Locate the cell with the specified text and output its (X, Y) center coordinate. 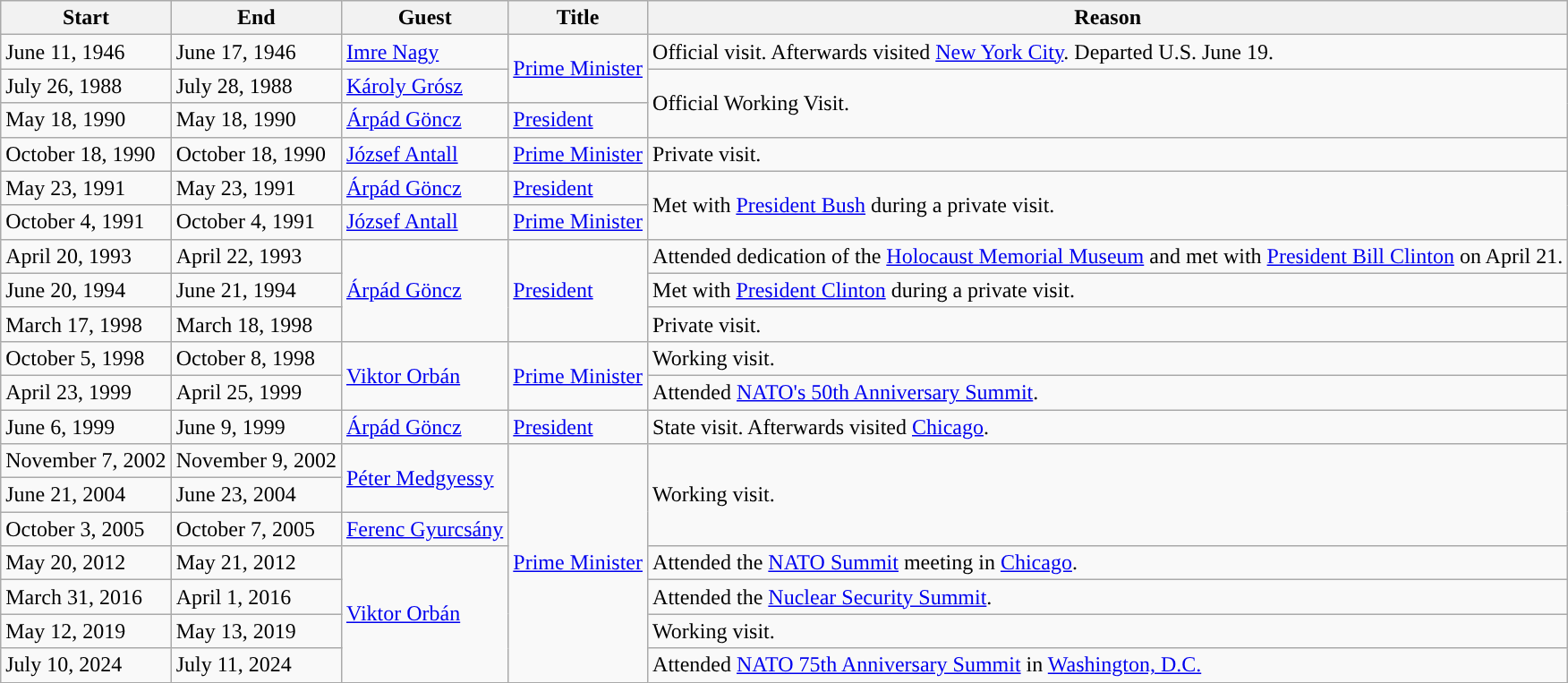
Attended the NATO Summit meeting in Chicago. (1108, 563)
May 21, 2012 (256, 563)
March 18, 1998 (256, 324)
Met with President Clinton during a private visit. (1108, 290)
July 28, 1988 (256, 86)
April 20, 1993 (86, 256)
Ferenc Gyurcsány (424, 529)
June 23, 2004 (256, 495)
April 23, 1999 (86, 392)
November 9, 2002 (256, 461)
July 11, 2024 (256, 665)
Title (578, 18)
May 13, 2019 (256, 631)
Guest (424, 18)
April 22, 1993 (256, 256)
Péter Medgyessy (424, 478)
October 3, 2005 (86, 529)
May 20, 2012 (86, 563)
Official visit. Afterwards visited New York City. Departed U.S. June 19. (1108, 52)
Károly Grósz (424, 86)
June 6, 1999 (86, 427)
End (256, 18)
Attended NATO's 50th Anniversary Summit. (1108, 392)
November 7, 2002 (86, 461)
June 21, 1994 (256, 290)
April 25, 1999 (256, 392)
Met with President Bush during a private visit. (1108, 205)
June 11, 1946 (86, 52)
Official Working Visit. (1108, 103)
Attended dedication of the Holocaust Memorial Museum and met with President Bill Clinton on April 21. (1108, 256)
April 1, 2016 (256, 597)
June 9, 1999 (256, 427)
October 8, 1998 (256, 358)
June 21, 2004 (86, 495)
July 10, 2024 (86, 665)
June 20, 1994 (86, 290)
Attended the Nuclear Security Summit. (1108, 597)
May 12, 2019 (86, 631)
Start (86, 18)
July 26, 1988 (86, 86)
Reason (1108, 18)
October 7, 2005 (256, 529)
March 31, 2016 (86, 597)
State visit. Afterwards visited Chicago. (1108, 427)
June 17, 1946 (256, 52)
March 17, 1998 (86, 324)
Attended NATO 75th Anniversary Summit in Washington, D.C. (1108, 665)
Imre Nagy (424, 52)
October 5, 1998 (86, 358)
